Scan for the cell matching the given text and deliver its [X, Y] coordinate at center. 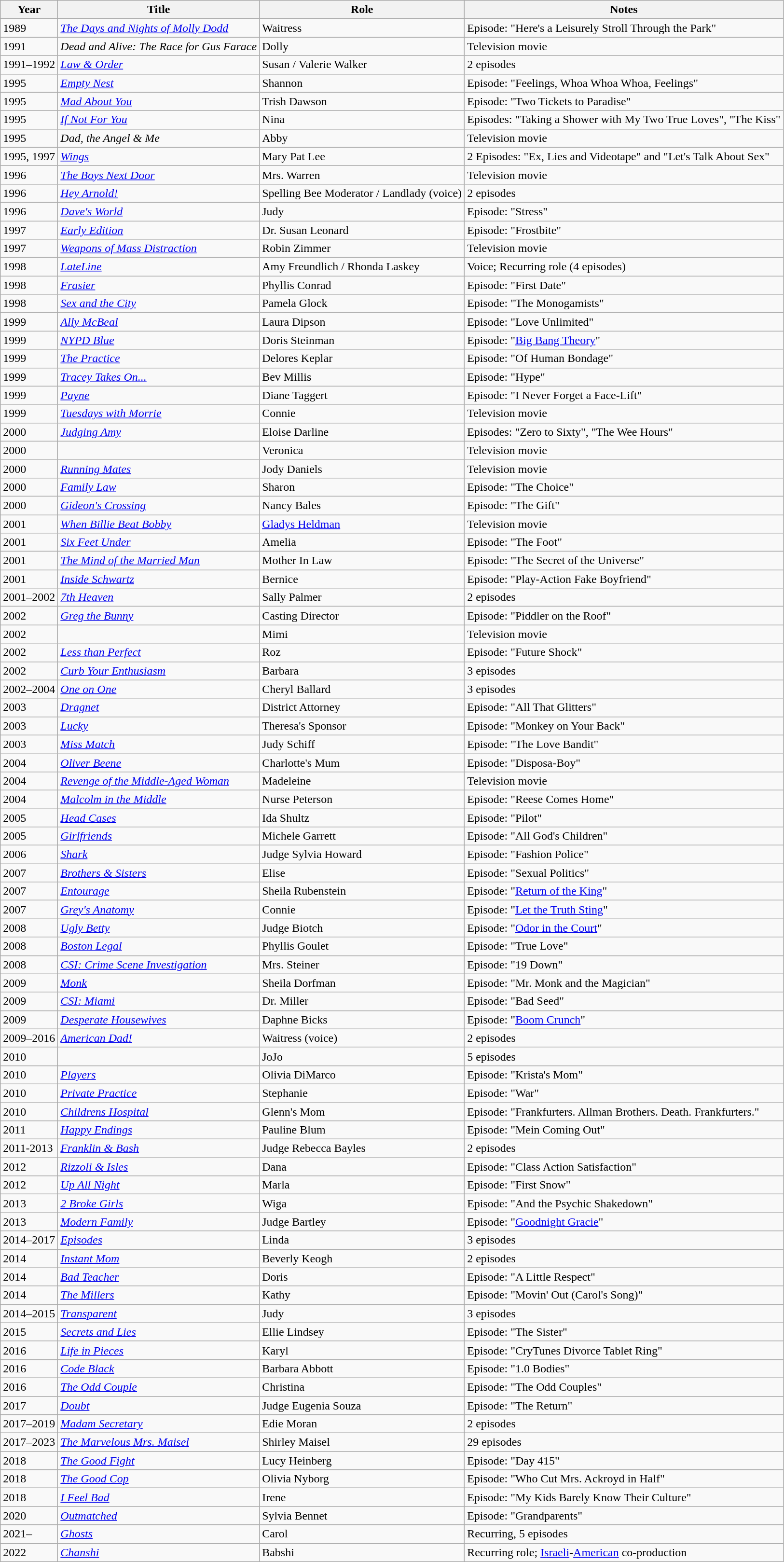
Waitress (voice) [362, 1038]
Nurse Peterson [362, 799]
Delores Keplar [362, 359]
Episode: "CryTunes Divorce Tablet Ring" [624, 1350]
Episode: "Mein Coming Out" [624, 1130]
Episode: "The Odd Couples" [624, 1387]
Head Cases [159, 818]
Judge Sylvia Howard [362, 855]
Episode: "Frostbite" [624, 230]
Grey's Anatomy [159, 910]
Episode: "First Date" [624, 285]
Rizzoli & Isles [159, 1167]
Episode: "My Kids Barely Know Their Culture" [624, 1497]
The Days and Nights of Molly Dodd [159, 28]
Girlfriends [159, 836]
Payne [159, 395]
Edie Moran [362, 1424]
Elise [362, 873]
Episode: "The Choice" [624, 487]
Ellie Lindsey [362, 1332]
Episode: "Of Human Bondage" [624, 359]
Brothers & Sisters [159, 873]
Running Mates [159, 469]
Carol [362, 1534]
Judge Biotch [362, 928]
Episode: "Reese Comes Home" [624, 799]
Tracey Takes On... [159, 377]
Judy Schiff [362, 744]
Sally Palmer [362, 597]
Eloise Darline [362, 432]
Dad, the Angel & Me [159, 138]
Episode: "Let the Truth Sting" [624, 910]
Cheryl Ballard [362, 689]
Charlotte's Mum [362, 762]
Episode: "Return of the King" [624, 891]
Boston Legal [159, 946]
Role [362, 10]
The Mind of the Married Man [159, 561]
Episode: "War" [624, 1093]
District Attorney [362, 707]
Dave's World [159, 211]
Code Black [159, 1368]
Christina [362, 1387]
Episode: "Stress" [624, 211]
The Good Fight [159, 1461]
The Practice [159, 359]
Episode: "Piddler on the Roof" [624, 616]
Childrens Hospital [159, 1111]
Episode: "The Gift" [624, 505]
Wiga [362, 1203]
Episodes: "Zero to Sixty", "The Wee Hours" [624, 432]
Episode: "Here's a Leisurely Stroll Through the Park" [624, 28]
Revenge of the Middle-Aged Woman [159, 781]
Dr. Susan Leonard [362, 230]
Tuesdays with Morrie [159, 414]
2 Broke Girls [159, 1203]
7th Heaven [159, 597]
Oliver Beene [159, 762]
Pamela Glock [362, 304]
Nina [362, 120]
2017 [29, 1406]
Barbara [362, 671]
2001–2002 [29, 597]
The Odd Couple [159, 1387]
Abby [362, 138]
Episode: "A Little Respect" [624, 1277]
29 episodes [624, 1442]
Up All Night [159, 1185]
Bev Millis [362, 377]
If Not For You [159, 120]
Linda [362, 1240]
Malcolm in the Middle [159, 799]
Mrs. Steiner [362, 965]
Ghosts [159, 1534]
Shirley Maisel [362, 1442]
Monk [159, 983]
Episode: "Mr. Monk and the Magician" [624, 983]
I Feel Bad [159, 1497]
Episode: "Who Cut Mrs. Ackroyd in Half" [624, 1479]
Diane Taggert [362, 395]
Sharon [362, 487]
Nancy Bales [362, 505]
Episode: "The Sister" [624, 1332]
5 episodes [624, 1056]
Episodes: "Taking a Shower with My Two True Loves", "The Kiss" [624, 120]
2017–2023 [29, 1442]
Madam Secretary [159, 1424]
Secrets and Lies [159, 1332]
Mrs. Warren [362, 175]
Sheila Dorfman [362, 983]
Sylvia Bennet [362, 1516]
2006 [29, 855]
Veronica [362, 450]
Stephanie [362, 1093]
Roz [362, 652]
The Marvelous Mrs. Maisel [159, 1442]
2009–2016 [29, 1038]
Modern Family [159, 1222]
Episode: "The Monogamists" [624, 304]
Shark [159, 855]
Wings [159, 156]
Dr. Miller [362, 1001]
Voice; Recurring role (4 episodes) [624, 267]
Greg the Bunny [159, 616]
The Good Cop [159, 1479]
Episode: "Two Tickets to Paradise" [624, 101]
LateLine [159, 267]
Madeleine [362, 781]
Karyl [362, 1350]
Episode: "Love Unlimited" [624, 322]
Bad Teacher [159, 1277]
The Boys Next Door [159, 175]
Pauline Blum [362, 1130]
Notes [624, 10]
Outmatched [159, 1516]
Desperate Housewives [159, 1020]
Daphne Bicks [362, 1020]
2022 [29, 1552]
Episode: "Frankfurters. Allman Brothers. Death. Frankfurters." [624, 1111]
Sheila Rubenstein [362, 891]
Inside Schwartz [159, 579]
Episode: "Monkey on Your Back" [624, 726]
Life in Pieces [159, 1350]
Beverly Keogh [362, 1258]
Episode: "All God's Children" [624, 836]
Trish Dawson [362, 101]
Episode: "Sexual Politics" [624, 873]
Lucky [159, 726]
Happy Endings [159, 1130]
Episode: "The Secret of the Universe" [624, 561]
Mother In Law [362, 561]
Players [159, 1075]
Doubt [159, 1406]
Title [159, 10]
Judge Rebecca Bayles [362, 1148]
Ida Shultz [362, 818]
Episode: "The Love Bandit" [624, 744]
Robin Zimmer [362, 249]
Amelia [362, 542]
Episode: "Krista's Mom" [624, 1075]
Frasier [159, 285]
Glenn's Mom [362, 1111]
1991 [29, 46]
CSI: Miami [159, 1001]
Episode: "Future Shock" [624, 652]
Doris Steinman [362, 340]
Olivia Nyborg [362, 1479]
Gideon's Crossing [159, 505]
Episode: "Movin' Out (Carol's Song)" [624, 1295]
Lucy Heinberg [362, 1461]
Entourage [159, 891]
Episode: "First Snow" [624, 1185]
Miss Match [159, 744]
Judge Bartley [362, 1222]
When Billie Beat Bobby [159, 524]
Episode: "Disposa-Boy" [624, 762]
Episode: "Pilot" [624, 818]
Weapons of Mass Distraction [159, 249]
2021– [29, 1534]
Dragnet [159, 707]
Episode: "19 Down" [624, 965]
Transparent [159, 1313]
Phyllis Conrad [362, 285]
Episode: "All That Glitters" [624, 707]
2015 [29, 1332]
Chanshi [159, 1552]
Dead and Alive: The Race for Gus Farace [159, 46]
2017–2019 [29, 1424]
Judging Amy [159, 432]
Year [29, 10]
Babshi [362, 1552]
Recurring, 5 episodes [624, 1534]
JoJo [362, 1056]
Family Law [159, 487]
Episode: "Class Action Satisfaction" [624, 1167]
Episode: "Grandparents" [624, 1516]
Law & Order [159, 65]
The Millers [159, 1295]
Bernice [362, 579]
2 Episodes: "Ex, Lies and Videotape" and "Let's Talk About Sex" [624, 156]
Amy Freundlich / Rhonda Laskey [362, 267]
Episode: "True Love" [624, 946]
Episode: "The Return" [624, 1406]
Susan / Valerie Walker [362, 65]
Episode: "Feelings, Whoa Whoa Whoa, Feelings" [624, 83]
Instant Mom [159, 1258]
Episode: "Fashion Police" [624, 855]
Curb Your Enthusiasm [159, 671]
Dana [362, 1167]
Episode: "Bad Seed" [624, 1001]
Recurring role; Israeli-American co-production [624, 1552]
Laura Dipson [362, 322]
1989 [29, 28]
1995, 1997 [29, 156]
Gladys Heldman [362, 524]
2014–2015 [29, 1313]
Jody Daniels [362, 469]
Judge Eugenia Souza [362, 1406]
Mimi [362, 634]
Six Feet Under [159, 542]
Episode: "Goodnight Gracie" [624, 1222]
2011-2013 [29, 1148]
Irene [362, 1497]
Episode: "The Foot" [624, 542]
Episode: "1.0 Bodies" [624, 1368]
Franklin & Bash [159, 1148]
Episode: "Odor in the Court" [624, 928]
2014–2017 [29, 1240]
Empty Nest [159, 83]
Private Practice [159, 1093]
Ugly Betty [159, 928]
Casting Director [362, 616]
Episode: "Day 415" [624, 1461]
Waitress [362, 28]
Episode: "I Never Forget a Face-Lift" [624, 395]
2011 [29, 1130]
Less than Perfect [159, 652]
2020 [29, 1516]
Phyllis Goulet [362, 946]
Episode: "Big Bang Theory" [624, 340]
American Dad! [159, 1038]
Episode: "Hype" [624, 377]
CSI: Crime Scene Investigation [159, 965]
Marla [362, 1185]
Episodes [159, 1240]
Dolly [362, 46]
One on One [159, 689]
2002–2004 [29, 689]
1991–1992 [29, 65]
Episode: "Play-Action Fake Boyfriend" [624, 579]
Sex and the City [159, 304]
Episode: "And the Psychic Shakedown" [624, 1203]
Kathy [362, 1295]
Barbara Abbott [362, 1368]
Early Edition [159, 230]
Ally McBeal [159, 322]
Olivia DiMarco [362, 1075]
Mad About You [159, 101]
Spelling Bee Moderator / Landlady (voice) [362, 193]
Mary Pat Lee [362, 156]
Theresa's Sponsor [362, 726]
Shannon [362, 83]
Michele Garrett [362, 836]
Hey Arnold! [159, 193]
Episode: "Boom Crunch" [624, 1020]
Doris [362, 1277]
NYPD Blue [159, 340]
